From the cell containing the given text, extract its center point as (x, y) coordinate. 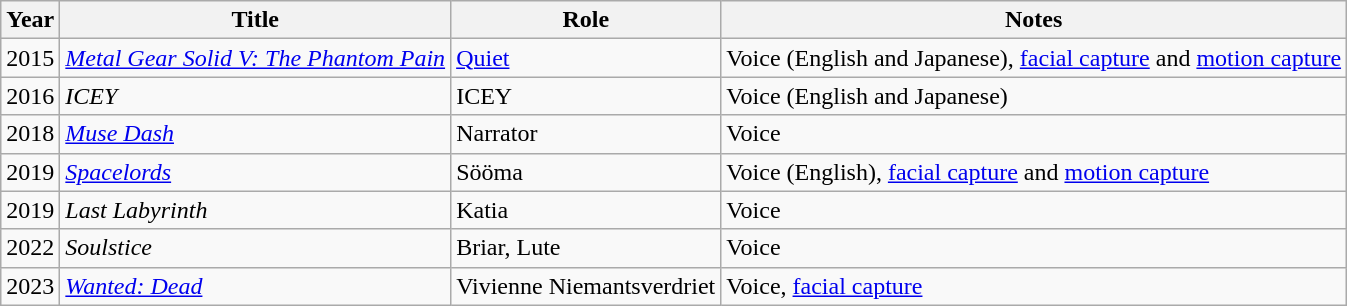
2015 (30, 58)
Title (256, 20)
Last Labyrinth (256, 210)
2023 (30, 286)
Quiet (586, 58)
Narrator (586, 134)
2016 (30, 96)
Katia (586, 210)
Year (30, 20)
Voice (English), facial capture and motion capture (1034, 172)
Muse Dash (256, 134)
Voice (English and Japanese) (1034, 96)
Soulstice (256, 248)
2018 (30, 134)
Wanted: Dead (256, 286)
Notes (1034, 20)
Vivienne Niemantsverdriet (586, 286)
2022 (30, 248)
Sööma (586, 172)
Voice, facial capture (1034, 286)
Spacelords (256, 172)
Voice (English and Japanese), facial capture and motion capture (1034, 58)
Briar, Lute (586, 248)
Role (586, 20)
Metal Gear Solid V: The Phantom Pain (256, 58)
